Detect which cell encompasses the target text, then output its (x, y) center coordinate. 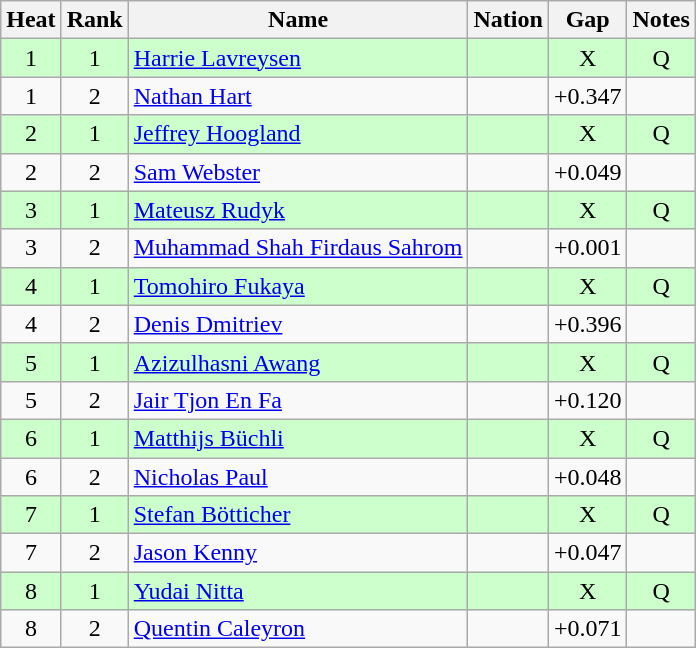
Name (298, 20)
Sam Webster (298, 172)
Matthijs Büchli (298, 438)
Jair Tjon En Fa (298, 400)
Gap (588, 20)
Azizulhasni Awang (298, 362)
Nicholas Paul (298, 477)
+0.049 (588, 172)
+0.396 (588, 324)
Yudai Nitta (298, 591)
+0.347 (588, 96)
+0.071 (588, 629)
Tomohiro Fukaya (298, 286)
Heat (31, 20)
Stefan Bötticher (298, 515)
Jason Kenny (298, 553)
+0.001 (588, 248)
Denis Dmitriev (298, 324)
Mateusz Rudyk (298, 210)
Muhammad Shah Firdaus Sahrom (298, 248)
Nation (508, 20)
Rank (94, 20)
Notes (661, 20)
Jeffrey Hoogland (298, 134)
Quentin Caleyron (298, 629)
+0.120 (588, 400)
Nathan Hart (298, 96)
Harrie Lavreysen (298, 58)
+0.047 (588, 553)
+0.048 (588, 477)
